Locate the cell with the specified text and output its (X, Y) center coordinate. 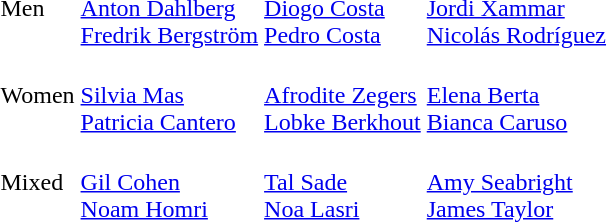
Silvia MasPatricia Cantero (170, 95)
Elena BertaBianca Caruso (516, 95)
Afrodite ZegersLobke Berkhout (343, 95)
